Return the (x, y) coordinate for the center point of the cell that contains the specified text.  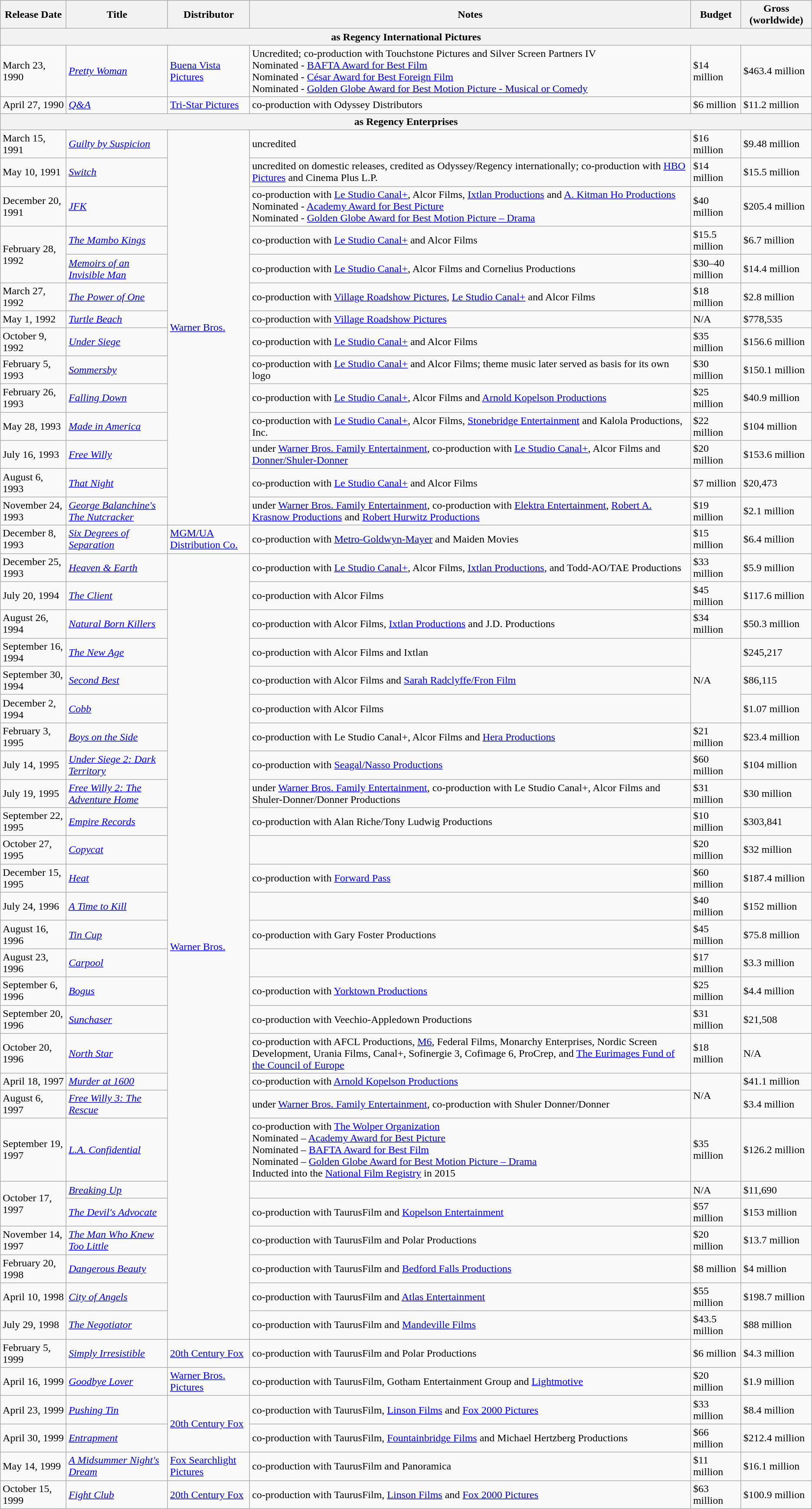
July 19, 1995 (33, 793)
$100.9 million (776, 1495)
$1.9 million (776, 1382)
co-production with Arnold Kopelson Productions (470, 1082)
April 10, 1998 (33, 1297)
Title (117, 15)
Breaking Up (117, 1190)
$126.2 million (776, 1150)
Murder at 1600 (117, 1082)
under Warner Bros. Family Entertainment, co-production with Le Studio Canal+, Alcor Films and Donner/Shuler-Donner (470, 455)
$15 million (716, 539)
Boys on the Side (117, 737)
$21 million (716, 737)
July 14, 1995 (33, 765)
co-production with Alcor Films and Sarah Radclyffe/Fron Film (470, 681)
co-production with Le Studio Canal+, Alcor Films and Cornelius Productions (470, 268)
The Devil's Advocate (117, 1212)
A Midsummer Night's Dream (117, 1466)
February 5, 1999 (33, 1353)
Natural Born Killers (117, 624)
Sunchaser (117, 1019)
co-production with Forward Pass (470, 878)
Free Willy 2: The Adventure Home (117, 793)
April 27, 1990 (33, 105)
November 14, 1997 (33, 1240)
co-production with TaurusFilm and Kopelson Entertainment (470, 1212)
Dangerous Beauty (117, 1268)
$63 million (716, 1495)
Heaven & Earth (117, 568)
co-production with TaurusFilm and Panoramica (470, 1466)
$57 million (716, 1212)
$8.4 million (776, 1410)
$2.8 million (776, 297)
Sommersby (117, 370)
February 5, 1993 (33, 370)
$153.6 million (776, 455)
$198.7 million (776, 1297)
Cobb (117, 708)
The Mambo Kings (117, 240)
under Warner Bros. Family Entertainment, co-production with Elektra Entertainment, Robert A. Krasnow Productions and Robert Hurwitz Productions (470, 511)
$32 million (776, 850)
March 27, 1992 (33, 297)
co-production with Yorktown Productions (470, 991)
$13.7 million (776, 1240)
$153 million (776, 1212)
$30–40 million (716, 268)
JFK (117, 206)
$41.1 million (776, 1082)
$8 million (716, 1268)
co-production with Alcor Films and Ixtlan (470, 652)
$11 million (716, 1466)
The Man Who Knew Too Little (117, 1240)
$778,535 (776, 319)
Empire Records (117, 822)
Memoirs of an Invisible Man (117, 268)
$16.1 million (776, 1466)
April 30, 1999 (33, 1438)
Second Best (117, 681)
$4.4 million (776, 991)
Under Siege 2: Dark Territory (117, 765)
Tri-Star Pictures (209, 105)
$22 million (716, 426)
$212.4 million (776, 1438)
Pretty Woman (117, 71)
October 27, 1995 (33, 850)
$2.1 million (776, 511)
October 15, 1999 (33, 1495)
$152 million (776, 906)
March 15, 1991 (33, 144)
co-production with Alan Riche/Tony Ludwig Productions (470, 822)
Tin Cup (117, 935)
$150.1 million (776, 370)
under Warner Bros. Family Entertainment, co-production with Le Studio Canal+, Alcor Films and Shuler-Donner/Donner Productions (470, 793)
July 20, 1994 (33, 595)
$75.8 million (776, 935)
March 23, 1990 (33, 71)
Turtle Beach (117, 319)
September 22, 1995 (33, 822)
as Regency International Pictures (406, 37)
$50.3 million (776, 624)
$9.48 million (776, 144)
Distributor (209, 15)
Simply Irresistible (117, 1353)
July 16, 1993 (33, 455)
$156.6 million (776, 341)
Gross (worldwide) (776, 15)
$187.4 million (776, 878)
$303,841 (776, 822)
Made in America (117, 426)
February 26, 1993 (33, 398)
$3.4 million (776, 1104)
uncredited on domestic releases, credited as Odyssey/Regency internationally; co-production with HBO Pictures and Cinema Plus L.P. (470, 172)
Under Siege (117, 341)
August 6, 1997 (33, 1104)
Warner Bros. Pictures (209, 1382)
North Star (117, 1053)
co-production with TaurusFilm and Atlas Entertainment (470, 1297)
co-production with Le Studio Canal+, Alcor Films, Stonebridge Entertainment and Kalola Productions, Inc. (470, 426)
$88 million (776, 1325)
December 2, 1994 (33, 708)
Fox Searchlight Pictures (209, 1466)
Six Degrees of Separation (117, 539)
$463.4 million (776, 71)
The Power of One (117, 297)
May 14, 1999 (33, 1466)
co-production with Village Roadshow Pictures, Le Studio Canal+ and Alcor Films (470, 297)
$86,115 (776, 681)
October 20, 1996 (33, 1053)
Pushing Tin (117, 1410)
City of Angels (117, 1297)
co-production with Metro-Goldwyn-Mayer and Maiden Movies (470, 539)
$3.3 million (776, 963)
$34 million (716, 624)
co-production with Veechio-Appledown Productions (470, 1019)
George Balanchine's The Nutcracker (117, 511)
co-production with TaurusFilm and Mandeville Films (470, 1325)
co-production with Le Studio Canal+, Alcor Films, Ixtlan Productions, and Todd-AO/TAE Productions (470, 568)
$21,508 (776, 1019)
The Client (117, 595)
Free Willy (117, 455)
co-production with TaurusFilm, Gotham Entertainment Group and Lightmotive (470, 1382)
April 16, 1999 (33, 1382)
Fight Club (117, 1495)
$6.7 million (776, 240)
$5.9 million (776, 568)
$11.2 million (776, 105)
co-production with Village Roadshow Pictures (470, 319)
$23.4 million (776, 737)
co-production with Le Studio Canal+, Alcor Films and Hera Productions (470, 737)
$55 million (716, 1297)
$4 million (776, 1268)
co-production with Gary Foster Productions (470, 935)
$205.4 million (776, 206)
co-production with TaurusFilm and Bedford Falls Productions (470, 1268)
Budget (716, 15)
December 8, 1993 (33, 539)
Bogus (117, 991)
Copycat (117, 850)
September 20, 1996 (33, 1019)
November 24, 1993 (33, 511)
September 16, 1994 (33, 652)
September 30, 1994 (33, 681)
$43.5 million (716, 1325)
February 3, 1995 (33, 737)
$40.9 million (776, 398)
L.A. Confidential (117, 1150)
April 18, 1997 (33, 1082)
MGM/UA Distribution Co. (209, 539)
$1.07 million (776, 708)
October 17, 1997 (33, 1204)
$117.6 million (776, 595)
Entrapment (117, 1438)
Notes (470, 15)
February 28, 1992 (33, 254)
$17 million (716, 963)
$20,473 (776, 483)
$66 million (716, 1438)
Falling Down (117, 398)
December 20, 1991 (33, 206)
$6.4 million (776, 539)
May 28, 1993 (33, 426)
Switch (117, 172)
$19 million (716, 511)
August 6, 1993 (33, 483)
as Regency Enterprises (406, 122)
August 16, 1996 (33, 935)
April 23, 1999 (33, 1410)
Free Willy 3: The Rescue (117, 1104)
May 10, 1991 (33, 172)
September 6, 1996 (33, 991)
$11,690 (776, 1190)
A Time to Kill (117, 906)
co-production with Le Studio Canal+, Alcor Films and Arnold Kopelson Productions (470, 398)
co-production with Seagal/Nasso Productions (470, 765)
December 25, 1993 (33, 568)
August 26, 1994 (33, 624)
Buena Vista Pictures (209, 71)
Goodbye Lover (117, 1382)
July 29, 1998 (33, 1325)
Guilty by Suspicion (117, 144)
July 24, 1996 (33, 906)
$245,217 (776, 652)
February 20, 1998 (33, 1268)
The New Age (117, 652)
$16 million (716, 144)
co-production with TaurusFilm, Fountainbridge Films and Michael Hertzberg Productions (470, 1438)
co-production with Odyssey Distributors (470, 105)
co-production with Le Studio Canal+ and Alcor Films; theme music later served as basis for its own logo (470, 370)
Release Date (33, 15)
co-production with Alcor Films, Ixtlan Productions and J.D. Productions (470, 624)
uncredited (470, 144)
That Night (117, 483)
Q&A (117, 105)
under Warner Bros. Family Entertainment, co-production with Shuler Donner/Donner (470, 1104)
The Negotiator (117, 1325)
Carpool (117, 963)
Heat (117, 878)
$10 million (716, 822)
May 1, 1992 (33, 319)
$4.3 million (776, 1353)
$14.4 million (776, 268)
December 15, 1995 (33, 878)
August 23, 1996 (33, 963)
September 19, 1997 (33, 1150)
$7 million (716, 483)
October 9, 1992 (33, 341)
